Provide the [x, y] coordinate of the cell's center where the given text is located.  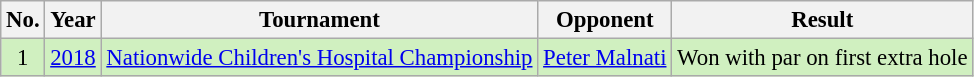
Tournament [320, 20]
Result [822, 20]
No. [23, 20]
Won with par on first extra hole [822, 58]
1 [23, 58]
Opponent [605, 20]
2018 [73, 58]
Nationwide Children's Hospital Championship [320, 58]
Peter Malnati [605, 58]
Year [73, 20]
